Identify which cell holds the provided text, then report its [X, Y] central coordinate. 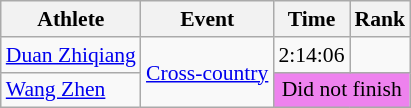
Cross-country [207, 72]
Wang Zhen [71, 90]
2:14:06 [311, 55]
Athlete [71, 19]
Time [311, 19]
Event [207, 19]
Did not finish [342, 90]
Rank [380, 19]
Duan Zhiqiang [71, 55]
